Extract the (X, Y) coordinate from the center of the cell holding the provided text.  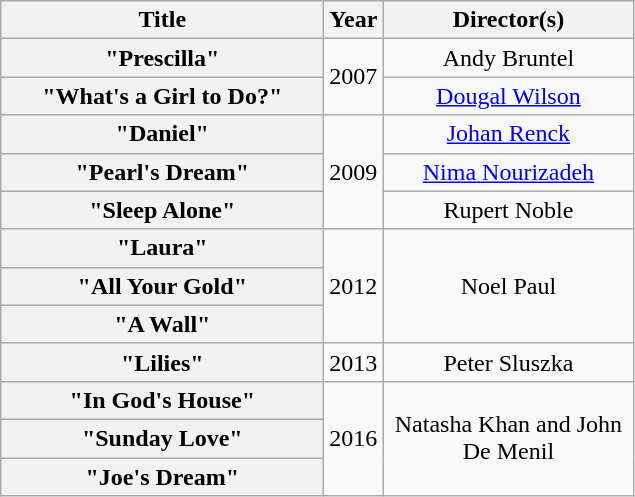
Title (162, 20)
Nima Nourizadeh (508, 172)
"A Wall" (162, 324)
Dougal Wilson (508, 96)
Director(s) (508, 20)
Peter Sluszka (508, 362)
"Daniel" (162, 134)
Johan Renck (508, 134)
"What's a Girl to Do?" (162, 96)
"Lilies" (162, 362)
Year (354, 20)
"Sleep Alone" (162, 210)
"Joe's Dream" (162, 477)
2013 (354, 362)
2016 (354, 438)
"In God's House" (162, 400)
2012 (354, 286)
"Prescilla" (162, 58)
Noel Paul (508, 286)
"All Your Gold" (162, 286)
"Sunday Love" (162, 438)
Natasha Khan and John De Menil (508, 438)
"Laura" (162, 248)
2009 (354, 172)
2007 (354, 77)
Andy Bruntel (508, 58)
"Pearl's Dream" (162, 172)
Rupert Noble (508, 210)
